Return [x, y] of the center of cell containing provided text 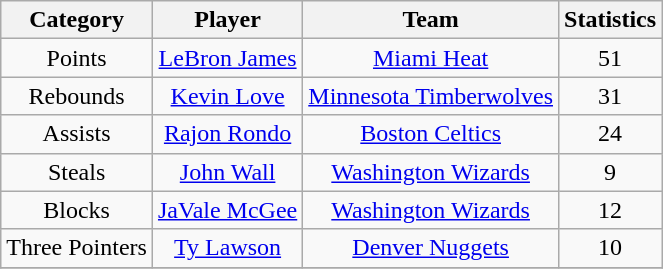
Statistics [610, 20]
31 [610, 96]
JaVale McGee [227, 210]
Rebounds [77, 96]
Miami Heat [431, 58]
Team [431, 20]
12 [610, 210]
Steals [77, 172]
9 [610, 172]
Points [77, 58]
Blocks [77, 210]
Rajon Rondo [227, 134]
51 [610, 58]
Kevin Love [227, 96]
Player [227, 20]
Denver Nuggets [431, 248]
LeBron James [227, 58]
24 [610, 134]
Category [77, 20]
Three Pointers [77, 248]
10 [610, 248]
Assists [77, 134]
Ty Lawson [227, 248]
John Wall [227, 172]
Boston Celtics [431, 134]
Minnesota Timberwolves [431, 96]
